Extract the [X, Y] coordinate from the center of the cell holding the provided text.  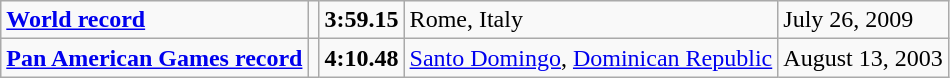
World record [154, 20]
3:59.15 [362, 20]
Santo Domingo, Dominican Republic [591, 58]
4:10.48 [362, 58]
Pan American Games record [154, 58]
August 13, 2003 [863, 58]
Rome, Italy [591, 20]
July 26, 2009 [863, 20]
